Find where the given text appears and provide that cell's center as (x, y) coordinate. 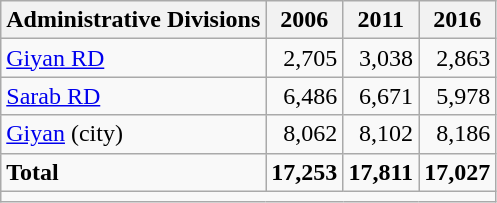
2,863 (458, 58)
8,186 (458, 134)
6,671 (381, 96)
8,102 (381, 134)
8,062 (304, 134)
2016 (458, 20)
5,978 (458, 96)
17,027 (458, 172)
2006 (304, 20)
3,038 (381, 58)
17,811 (381, 172)
Giyan RD (134, 58)
Total (134, 172)
Giyan (city) (134, 134)
Administrative Divisions (134, 20)
2011 (381, 20)
2,705 (304, 58)
6,486 (304, 96)
Sarab RD (134, 96)
17,253 (304, 172)
